Scan for the cell matching the given text and deliver its (X, Y) coordinate at center. 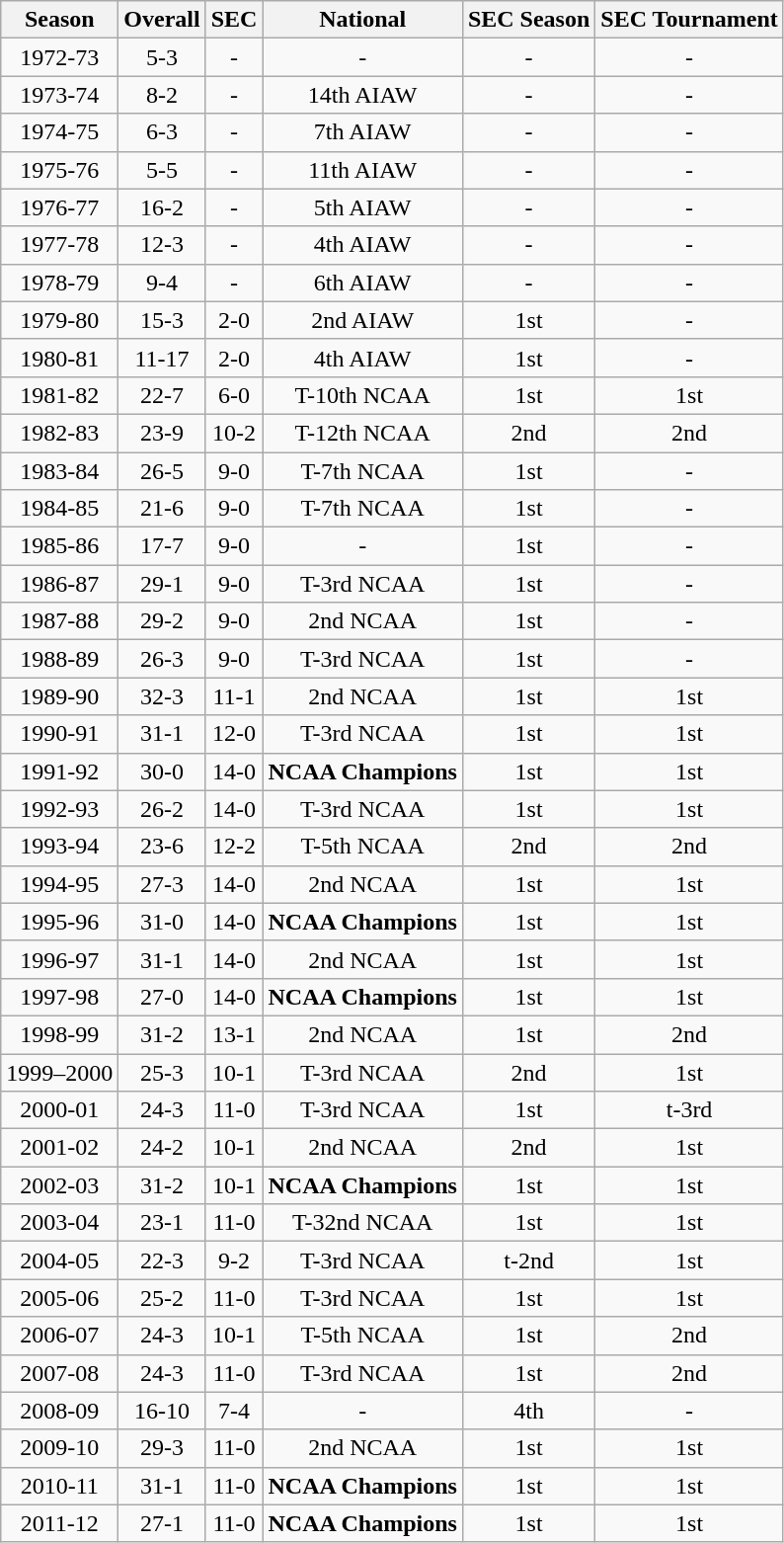
1997-98 (59, 997)
12-2 (234, 847)
27-0 (162, 997)
1986-87 (59, 584)
1988-89 (59, 659)
12-3 (162, 245)
1979-80 (59, 320)
29-3 (162, 1448)
1992-93 (59, 809)
27-1 (162, 1523)
2000-01 (59, 1110)
5-5 (162, 170)
29-1 (162, 584)
22-3 (162, 1260)
1976-77 (59, 207)
1994-95 (59, 884)
21-6 (162, 509)
27-3 (162, 884)
1995-96 (59, 922)
2004-05 (59, 1260)
23-9 (162, 433)
15-3 (162, 320)
1975-76 (59, 170)
Season (59, 20)
22-7 (162, 395)
1998-99 (59, 1034)
1982-83 (59, 433)
2005-06 (59, 1298)
11-17 (162, 358)
25-2 (162, 1298)
2008-09 (59, 1411)
2002-03 (59, 1185)
14th AIAW (362, 95)
30-0 (162, 771)
29-2 (162, 621)
SEC (234, 20)
13-1 (234, 1034)
T-32nd NCAA (362, 1223)
6-3 (162, 132)
1972-73 (59, 57)
t-2nd (528, 1260)
National (362, 20)
31-0 (162, 922)
26-2 (162, 809)
9-2 (234, 1260)
1977-78 (59, 245)
2009-10 (59, 1448)
8-2 (162, 95)
1980-81 (59, 358)
32-3 (162, 696)
10-2 (234, 433)
6th AIAW (362, 283)
SEC Season (528, 20)
1981-82 (59, 395)
1983-84 (59, 471)
2nd AIAW (362, 320)
11th AIAW (362, 170)
2007-08 (59, 1373)
2010-11 (59, 1486)
7-4 (234, 1411)
23-1 (162, 1223)
4th (528, 1411)
5th AIAW (362, 207)
16-2 (162, 207)
6-0 (234, 395)
1984-85 (59, 509)
1987-88 (59, 621)
2001-02 (59, 1148)
1999–2000 (59, 1072)
1991-92 (59, 771)
9-4 (162, 283)
26-3 (162, 659)
23-6 (162, 847)
1985-86 (59, 546)
1993-94 (59, 847)
T-10th NCAA (362, 395)
2006-07 (59, 1336)
Overall (162, 20)
16-10 (162, 1411)
24-2 (162, 1148)
T-12th NCAA (362, 433)
25-3 (162, 1072)
1990-91 (59, 734)
5-3 (162, 57)
SEC Tournament (689, 20)
11-1 (234, 696)
1989-90 (59, 696)
1978-79 (59, 283)
2011-12 (59, 1523)
1973-74 (59, 95)
12-0 (234, 734)
t-3rd (689, 1110)
1974-75 (59, 132)
2003-04 (59, 1223)
26-5 (162, 471)
17-7 (162, 546)
7th AIAW (362, 132)
1996-97 (59, 959)
